Detect which cell encompasses the target text, then output its (x, y) center coordinate. 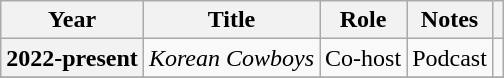
Co-host (364, 58)
Notes (450, 20)
Role (364, 20)
Korean Cowboys (231, 58)
Podcast (450, 58)
Title (231, 20)
Year (72, 20)
2022-present (72, 58)
